Locate the cell with the specified text and output its (x, y) center coordinate. 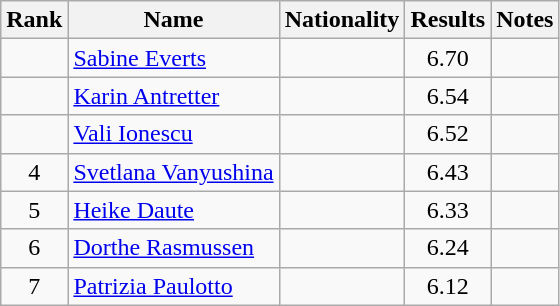
Karin Antretter (174, 96)
5 (34, 210)
6.12 (448, 286)
Name (174, 20)
6.24 (448, 248)
Svetlana Vanyushina (174, 172)
Sabine Everts (174, 58)
Heike Daute (174, 210)
Results (448, 20)
6 (34, 248)
6.33 (448, 210)
6.70 (448, 58)
Vali Ionescu (174, 134)
Patrizia Paulotto (174, 286)
Notes (525, 20)
6.54 (448, 96)
Rank (34, 20)
4 (34, 172)
6.43 (448, 172)
6.52 (448, 134)
7 (34, 286)
Dorthe Rasmussen (174, 248)
Nationality (342, 20)
